Detect which cell encompasses the target text, then output its [x, y] center coordinate. 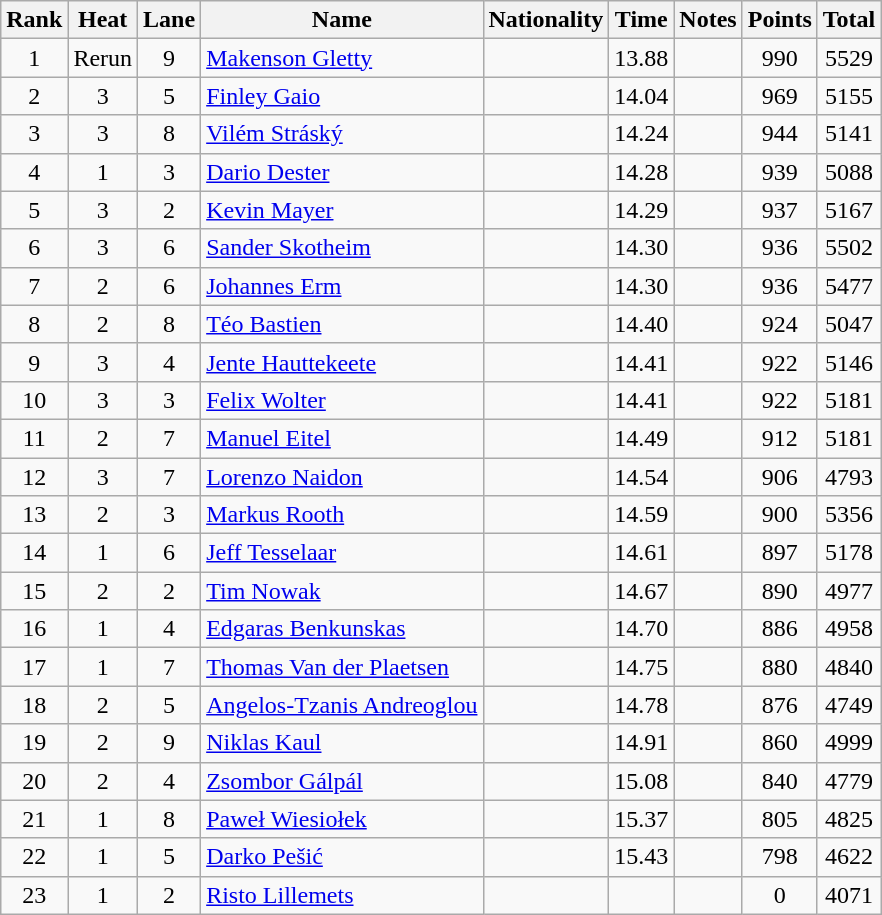
14.70 [642, 629]
Felix Wolter [342, 400]
Heat [103, 20]
19 [34, 743]
22 [34, 857]
18 [34, 705]
4071 [849, 895]
Rank [34, 20]
5477 [849, 286]
14.40 [642, 324]
15 [34, 591]
13 [34, 515]
Angelos-Tzanis Andreoglou [342, 705]
Name [342, 20]
939 [780, 172]
14.54 [642, 477]
880 [780, 667]
14.75 [642, 667]
14.28 [642, 172]
12 [34, 477]
Tim Nowak [342, 591]
4779 [849, 781]
14.49 [642, 438]
5502 [849, 248]
Dario Dester [342, 172]
Edgaras Benkunskas [342, 629]
4793 [849, 477]
Jeff Tesselaar [342, 553]
Notes [708, 20]
990 [780, 58]
15.08 [642, 781]
4840 [849, 667]
21 [34, 819]
14.29 [642, 210]
14.59 [642, 515]
Paweł Wiesiołek [342, 819]
Makenson Gletty [342, 58]
5356 [849, 515]
876 [780, 705]
Téo Bastien [342, 324]
840 [780, 781]
906 [780, 477]
0 [780, 895]
Manuel Eitel [342, 438]
5155 [849, 96]
Darko Pešić [342, 857]
4749 [849, 705]
4825 [849, 819]
14.24 [642, 134]
5141 [849, 134]
5088 [849, 172]
798 [780, 857]
14.78 [642, 705]
Thomas Van der Plaetsen [342, 667]
805 [780, 819]
20 [34, 781]
Sander Skotheim [342, 248]
13.88 [642, 58]
5047 [849, 324]
16 [34, 629]
886 [780, 629]
Markus Rooth [342, 515]
Points [780, 20]
5146 [849, 362]
5529 [849, 58]
14.04 [642, 96]
Lorenzo Naidon [342, 477]
Niklas Kaul [342, 743]
15.37 [642, 819]
Risto Lillemets [342, 895]
23 [34, 895]
Time [642, 20]
11 [34, 438]
900 [780, 515]
890 [780, 591]
5167 [849, 210]
Nationality [546, 20]
Jente Hauttekeete [342, 362]
897 [780, 553]
4999 [849, 743]
Vilém Stráský [342, 134]
Zsombor Gálpál [342, 781]
14.61 [642, 553]
969 [780, 96]
14 [34, 553]
Total [849, 20]
860 [780, 743]
17 [34, 667]
15.43 [642, 857]
4958 [849, 629]
14.67 [642, 591]
4977 [849, 591]
912 [780, 438]
937 [780, 210]
Kevin Mayer [342, 210]
944 [780, 134]
4622 [849, 857]
5178 [849, 553]
Rerun [103, 58]
Finley Gaio [342, 96]
10 [34, 400]
Johannes Erm [342, 286]
Lane [170, 20]
14.91 [642, 743]
924 [780, 324]
